Pinpoint the cell where the given text exists, returning its [X, Y] midpoint coordinate. 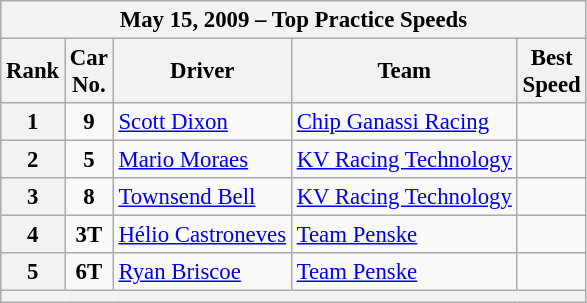
2 [33, 160]
Townsend Bell [202, 197]
Mario Moraes [202, 160]
CarNo. [90, 72]
May 15, 2009 – Top Practice Speeds [294, 20]
6T [90, 273]
9 [90, 122]
Driver [202, 72]
3 [33, 197]
8 [90, 197]
4 [33, 235]
Scott Dixon [202, 122]
Chip Ganassi Racing [404, 122]
Hélio Castroneves [202, 235]
BestSpeed [552, 72]
Ryan Briscoe [202, 273]
Rank [33, 72]
Team [404, 72]
3T [90, 235]
1 [33, 122]
